From the cell containing the given text, extract its center point as (x, y) coordinate. 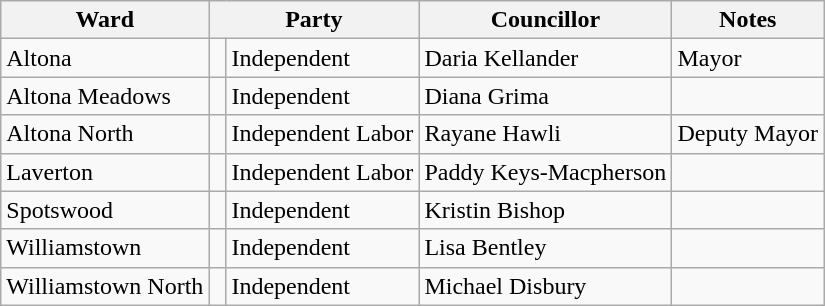
Ward (105, 20)
Laverton (105, 172)
Williamstown (105, 248)
Lisa Bentley (546, 248)
Altona North (105, 134)
Williamstown North (105, 286)
Diana Grima (546, 96)
Daria Kellander (546, 58)
Notes (748, 20)
Deputy Mayor (748, 134)
Altona Meadows (105, 96)
Mayor (748, 58)
Michael Disbury (546, 286)
Rayane Hawli (546, 134)
Spotswood (105, 210)
Paddy Keys-Macpherson (546, 172)
Kristin Bishop (546, 210)
Councillor (546, 20)
Altona (105, 58)
Party (314, 20)
